Return [X, Y] of the center of cell containing provided text 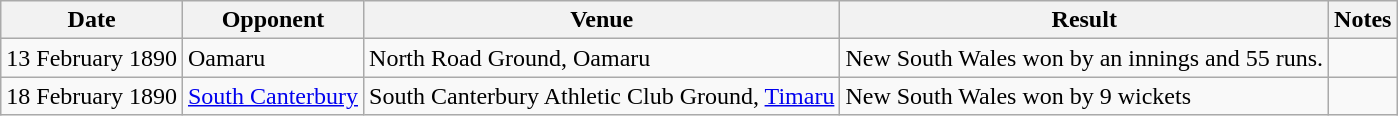
Notes [1363, 20]
South Canterbury Athletic Club Ground, Timaru [602, 96]
13 February 1890 [92, 58]
Venue [602, 20]
New South Wales won by 9 wickets [1084, 96]
New South Wales won by an innings and 55 runs. [1084, 58]
Oamaru [272, 58]
Opponent [272, 20]
North Road Ground, Oamaru [602, 58]
Date [92, 20]
18 February 1890 [92, 96]
South Canterbury [272, 96]
Result [1084, 20]
